From the cell containing the given text, extract its center point as (X, Y) coordinate. 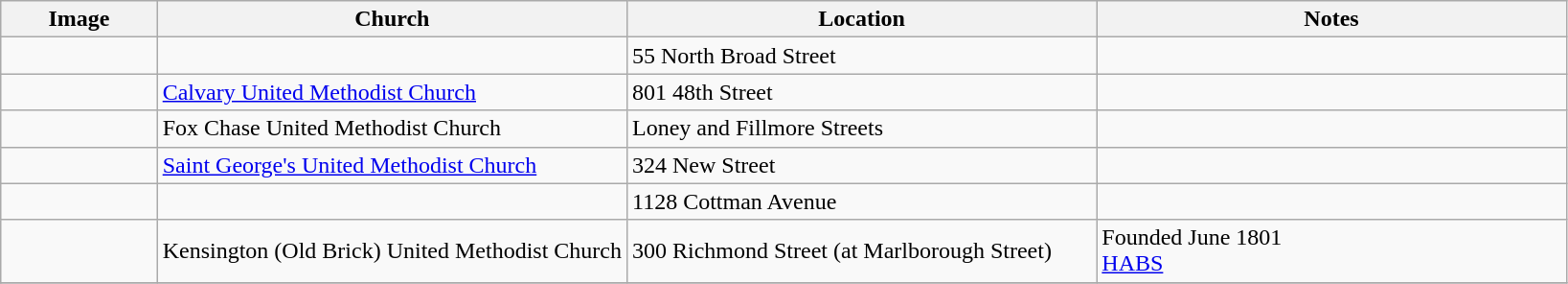
Image (79, 19)
300 Richmond Street (at Marlborough Street) (861, 251)
324 New Street (861, 165)
Location (861, 19)
1128 Cottman Avenue (861, 201)
Loney and Fillmore Streets (861, 129)
801 48th Street (861, 92)
Notes (1331, 19)
Kensington (Old Brick) United Methodist Church (392, 251)
Church (392, 19)
Fox Chase United Methodist Church (392, 129)
Saint George's United Methodist Church (392, 165)
Founded June 1801HABS (1331, 251)
Calvary United Methodist Church (392, 92)
55 North Broad Street (861, 56)
